Find where the given text appears and provide that cell's center as (X, Y) coordinate. 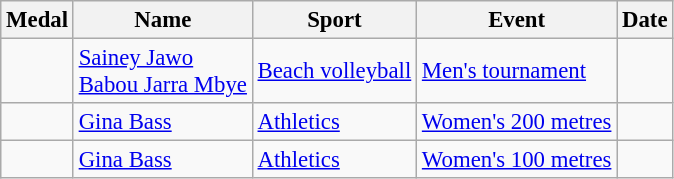
Date (645, 20)
Medal (38, 20)
Sainey JawoBabou Jarra Mbye (162, 72)
Beach volleyball (334, 72)
Event (517, 20)
Women's 200 metres (517, 122)
Women's 100 metres (517, 160)
Sport (334, 20)
Men's tournament (517, 72)
Name (162, 20)
